Find where the given text appears and provide that cell's center as (x, y) coordinate. 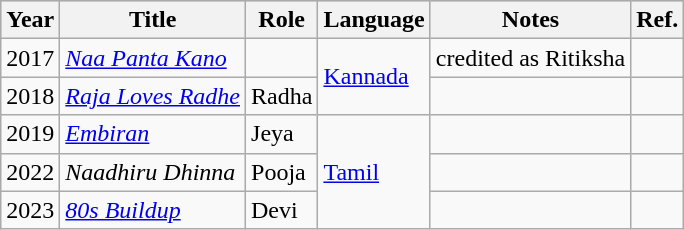
2017 (30, 58)
2018 (30, 96)
Title (153, 20)
Jeya (282, 134)
Language (374, 20)
Radha (282, 96)
Notes (530, 20)
Year (30, 20)
Tamil (374, 172)
Embiran (153, 134)
Role (282, 20)
2022 (30, 172)
Naadhiru Dhinna (153, 172)
Pooja (282, 172)
80s Buildup (153, 210)
Naa Panta Kano (153, 58)
Kannada (374, 77)
Raja Loves Radhe (153, 96)
Devi (282, 210)
2019 (30, 134)
Ref. (658, 20)
2023 (30, 210)
credited as Ritiksha (530, 58)
